From the cell containing the given text, extract its center point as (X, Y) coordinate. 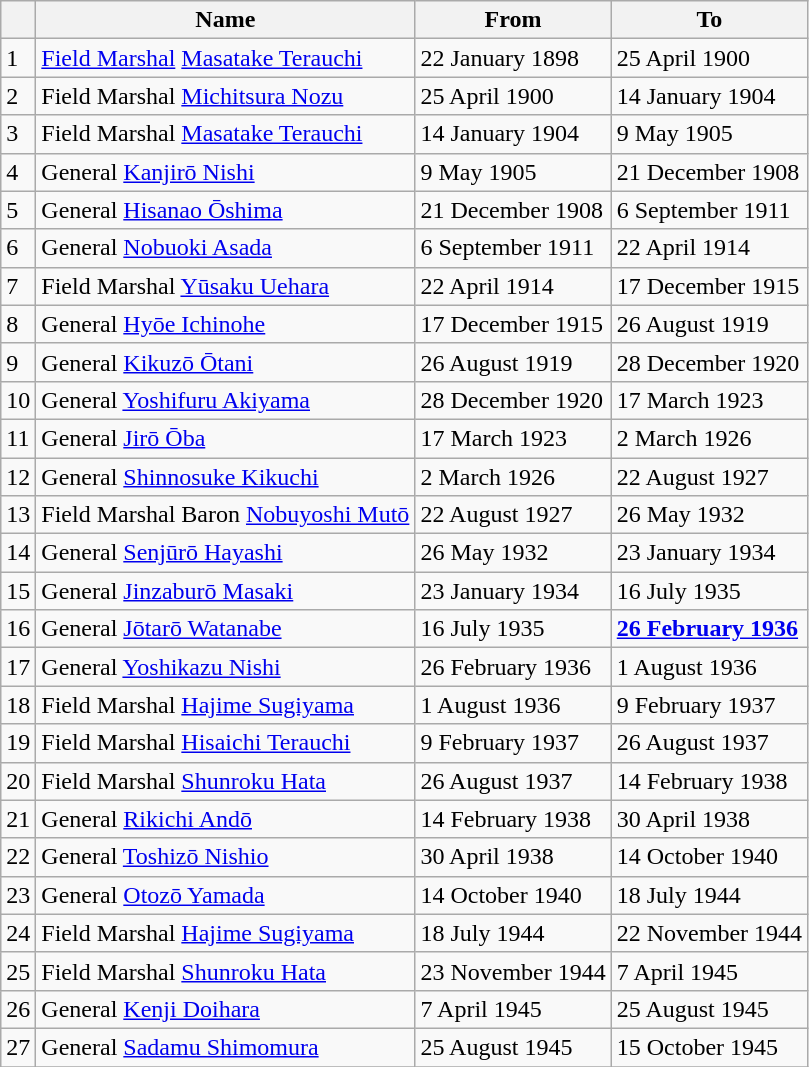
General Otozō Yamada (226, 895)
2 (18, 96)
General Kenji Doihara (226, 1009)
General Jirō Ōba (226, 438)
17 (18, 667)
27 (18, 1047)
24 (18, 933)
11 (18, 438)
6 (18, 248)
15 October 1945 (709, 1047)
General Senjūrō Hayashi (226, 553)
From (513, 20)
General Hyōe Ichinohe (226, 324)
Field Marshal Baron Nobuyoshi Mutō (226, 515)
10 (18, 400)
General Yoshifuru Akiyama (226, 400)
General Jōtarō Watanabe (226, 629)
12 (18, 477)
5 (18, 210)
1 (18, 58)
7 (18, 286)
General Rikichi Andō (226, 819)
General Kikuzō Ōtani (226, 362)
15 (18, 591)
3 (18, 134)
8 (18, 324)
General Yoshikazu Nishi (226, 667)
20 (18, 781)
9 (18, 362)
13 (18, 515)
22 November 1944 (709, 933)
21 (18, 819)
23 November 1944 (513, 971)
14 (18, 553)
General Shinnosuke Kikuchi (226, 477)
22 January 1898 (513, 58)
19 (18, 743)
General Hisanao Ōshima (226, 210)
4 (18, 172)
General Sadamu Shimomura (226, 1047)
16 (18, 629)
General Jinzaburō Masaki (226, 591)
26 (18, 1009)
18 (18, 705)
Field Marshal Yūsaku Uehara (226, 286)
General Toshizō Nishio (226, 857)
22 (18, 857)
23 (18, 895)
Field Marshal Hisaichi Terauchi (226, 743)
Field Marshal Michitsura Nozu (226, 96)
General Nobuoki Asada (226, 248)
General Kanjirō Nishi (226, 172)
25 (18, 971)
To (709, 20)
Name (226, 20)
